Find where the given text appears and provide that cell's center as [X, Y] coordinate. 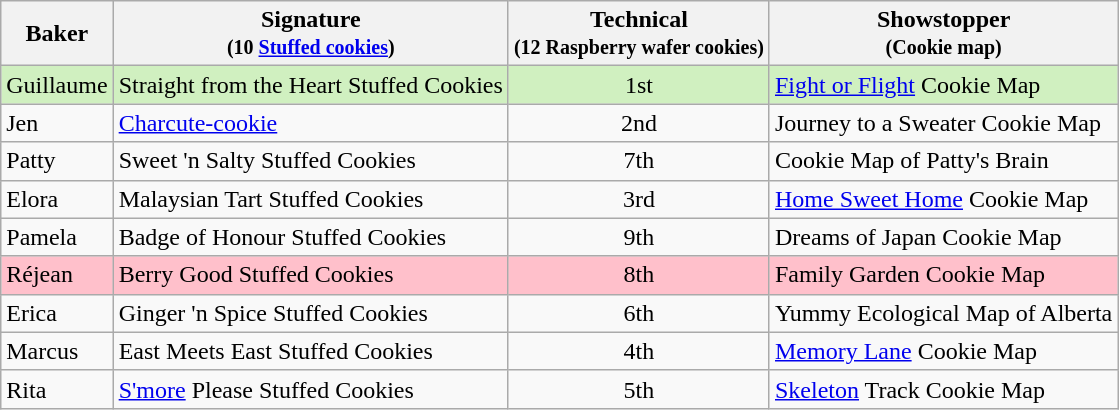
Home Sweet Home Cookie Map [943, 199]
Signature(10 Stuffed cookies) [310, 34]
9th [638, 237]
Erica [57, 313]
Journey to a Sweater Cookie Map [943, 123]
Ginger 'n Spice Stuffed Cookies [310, 313]
Patty [57, 161]
Pamela [57, 237]
Cookie Map of Patty's Brain [943, 161]
Skeleton Track Cookie Map [943, 389]
Showstopper(Cookie map) [943, 34]
Badge of Honour Stuffed Cookies [310, 237]
Fight or Flight Cookie Map [943, 85]
S'more Please Stuffed Cookies [310, 389]
Réjean [57, 275]
8th [638, 275]
5th [638, 389]
Charcute-cookie [310, 123]
7th [638, 161]
Marcus [57, 351]
Technical(12 Raspberry wafer cookies) [638, 34]
Memory Lane Cookie Map [943, 351]
Rita [57, 389]
Dreams of Japan Cookie Map [943, 237]
2nd [638, 123]
East Meets East Stuffed Cookies [310, 351]
Baker [57, 34]
6th [638, 313]
Family Garden Cookie Map [943, 275]
Elora [57, 199]
1st [638, 85]
Yummy Ecological Map of Alberta [943, 313]
Sweet 'n Salty Stuffed Cookies [310, 161]
4th [638, 351]
Straight from the Heart Stuffed Cookies [310, 85]
Jen [57, 123]
3rd [638, 199]
Guillaume [57, 85]
Berry Good Stuffed Cookies [310, 275]
Malaysian Tart Stuffed Cookies [310, 199]
